Scan for the cell matching the given text and deliver its [x, y] coordinate at center. 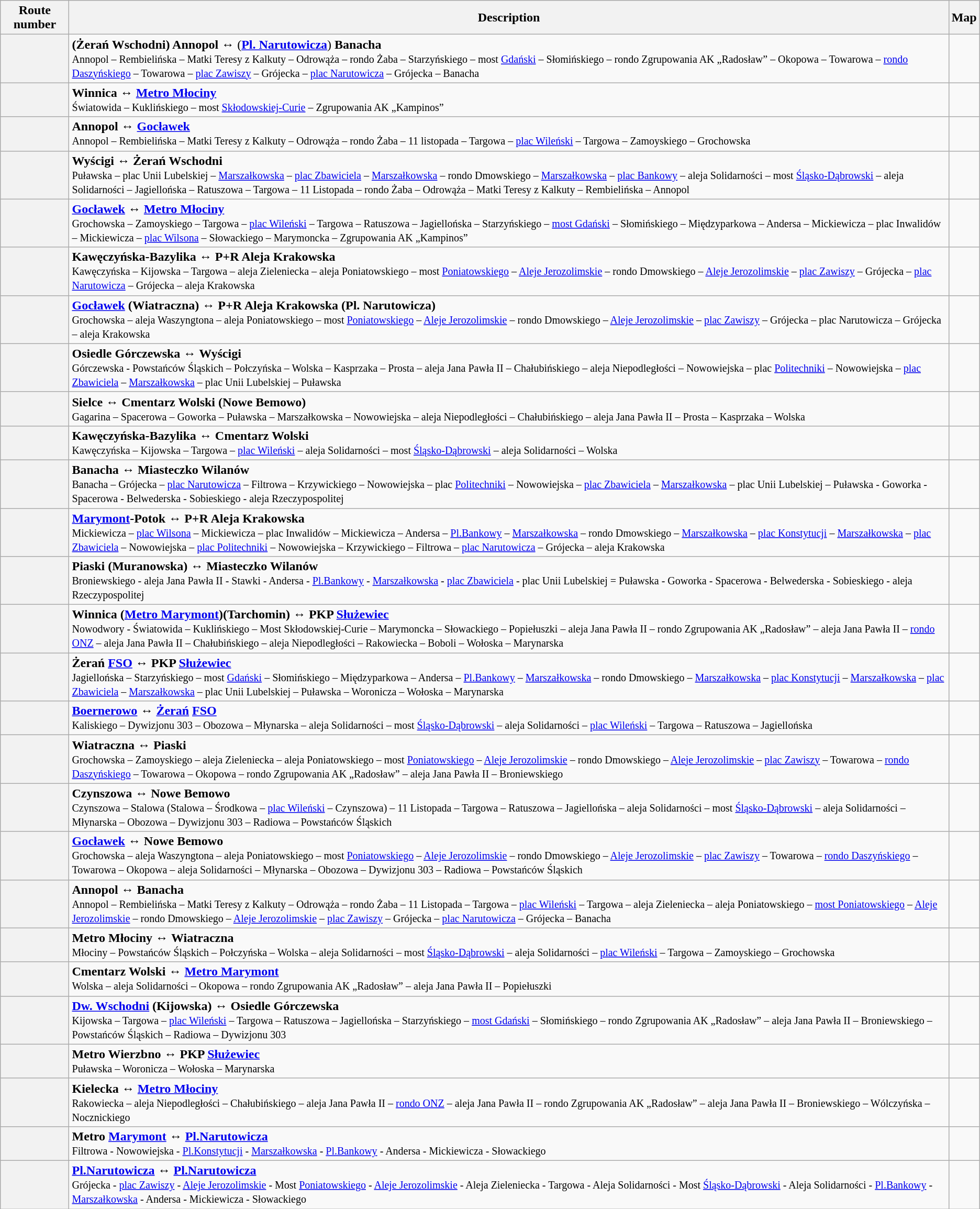
Metro Wierzbno ↔ PKP SłużewiecPuławska – Woronicza – Wołoska – Marynarska [509, 1061]
Description [509, 18]
Route number [35, 18]
Winnica ↔ Metro MłocinyŚwiatowida – Kuklińskiego – most Skłodowskiej-Curie – Zgrupowania AK „Kampinos” [509, 99]
Cmentarz Wolski ↔ Metro MarymontWolska – aleja Solidarności – Okopowa – rondo Zgrupowania AK „Radosław” – aleja Jana Pawła II – Popiełuszki [509, 979]
Metro Marymont ↔ Pl.NarutowiczaFiltrowa - Nowowiejska - Pl.Konstytucji - Marszałkowska - Pl.Bankowy - Andersa - Mickiewicza - Słowackiego [509, 1144]
Map [964, 18]
